Find where the given text appears and provide that cell's center as [X, Y] coordinate. 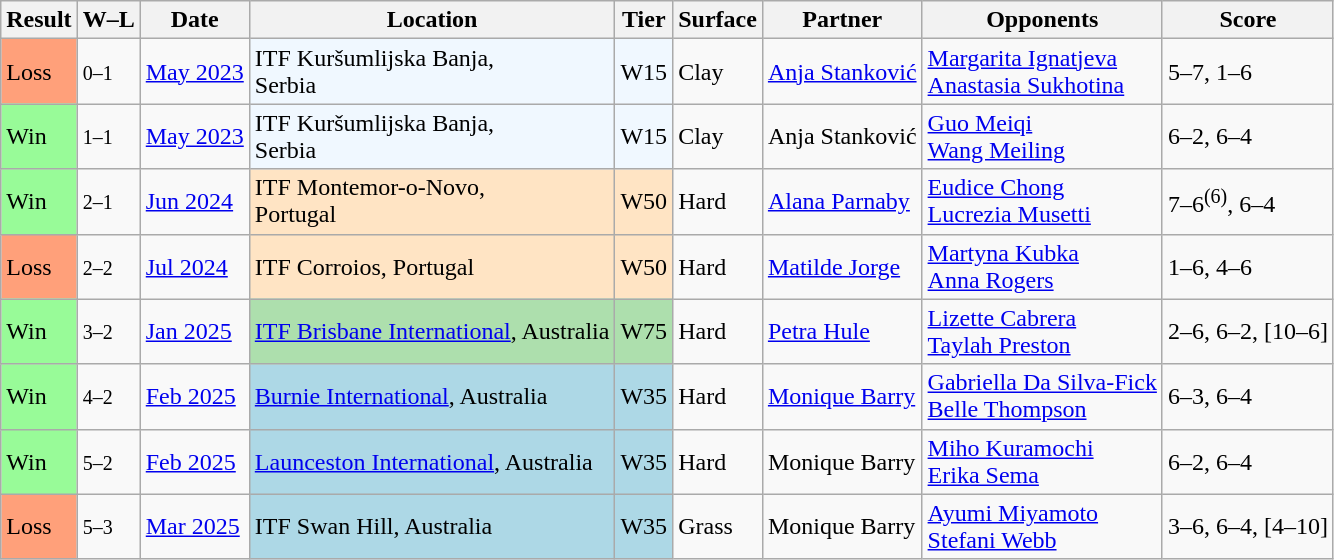
5–2 [108, 462]
Launceston International, Australia [432, 462]
Location [432, 20]
3–6, 6–4, [4–10] [1248, 526]
ITF Corroios, Portugal [432, 266]
2–2 [108, 266]
Ayumi Miyamoto Stefani Webb [1042, 526]
Matilde Jorge [842, 266]
ITF Swan Hill, Australia [432, 526]
Grass [718, 526]
Jul 2024 [194, 266]
Date [194, 20]
6–3, 6–4 [1248, 396]
W75 [644, 332]
Surface [718, 20]
Partner [842, 20]
1–1 [108, 136]
Jun 2024 [194, 202]
2–6, 6–2, [10–6] [1248, 332]
ITF Montemor-o-Novo, Portugal [432, 202]
3–2 [108, 332]
Lizette Cabrera Taylah Preston [1042, 332]
1–6, 4–6 [1248, 266]
Result [39, 20]
5–7, 1–6 [1248, 72]
Miho Kuramochi Erika Sema [1042, 462]
5–3 [108, 526]
Alana Parnaby [842, 202]
Eudice Chong Lucrezia Musetti [1042, 202]
Margarita Ignatjeva Anastasia Sukhotina [1042, 72]
Gabriella Da Silva-Fick Belle Thompson [1042, 396]
0–1 [108, 72]
7–6(6), 6–4 [1248, 202]
Jan 2025 [194, 332]
Score [1248, 20]
2–1 [108, 202]
Guo Meiqi Wang Meiling [1042, 136]
Martyna Kubka Anna Rogers [1042, 266]
ITF Brisbane International, Australia [432, 332]
Mar 2025 [194, 526]
W–L [108, 20]
Tier [644, 20]
Burnie International, Australia [432, 396]
Petra Hule [842, 332]
Opponents [1042, 20]
4–2 [108, 396]
